Scan for the cell matching the given text and deliver its [x, y] coordinate at center. 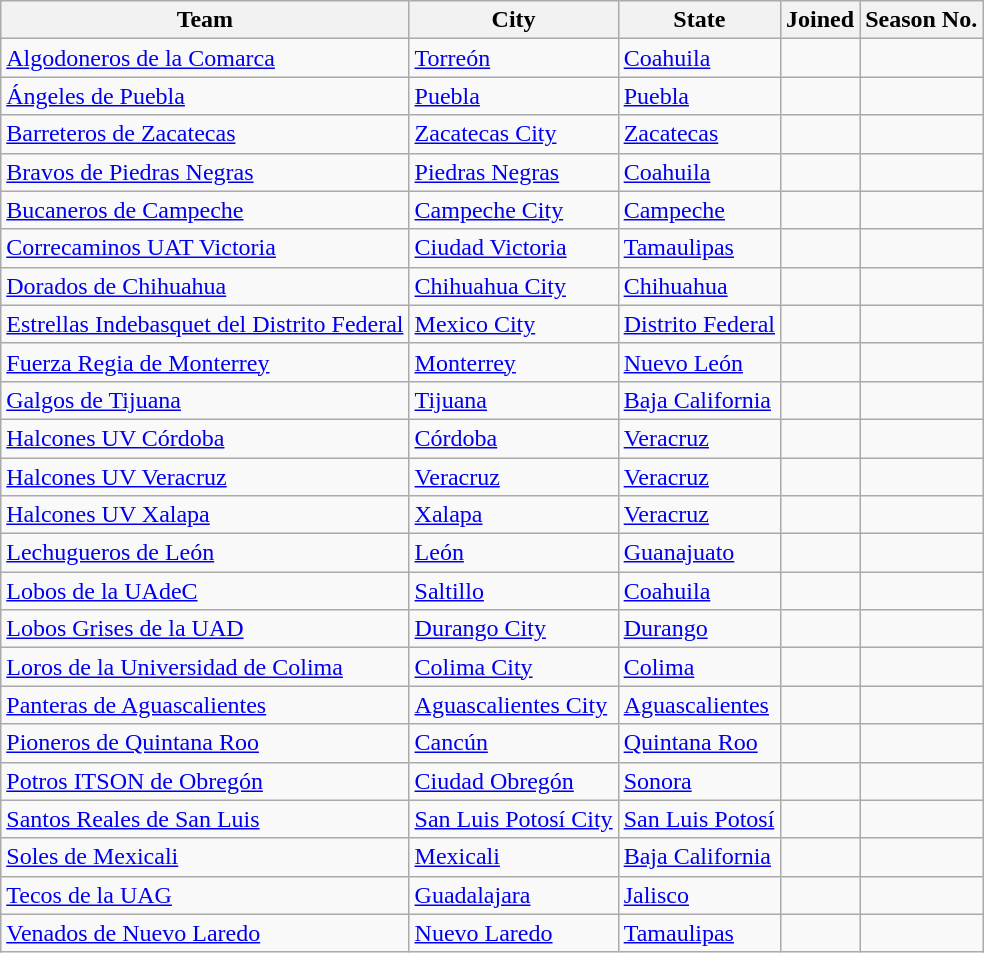
Barreteros de Zacatecas [205, 134]
Team [205, 20]
Zacatecas City [514, 134]
Zacatecas [699, 134]
Bravos de Piedras Negras [205, 172]
Fuerza Regia de Monterrey [205, 362]
San Luis Potosí [699, 819]
Lechugueros de León [205, 553]
Piedras Negras [514, 172]
Monterrey [514, 362]
Joined [820, 20]
Nuevo León [699, 362]
Halcones UV Veracruz [205, 477]
City [514, 20]
Durango [699, 629]
Correcaminos UAT Victoria [205, 248]
Jalisco [699, 895]
Soles de Mexicali [205, 857]
Potros ITSON de Obregón [205, 781]
León [514, 553]
Guadalajara [514, 895]
Campeche City [514, 210]
Season No. [922, 20]
Colima [699, 667]
Colima City [514, 667]
Mexico City [514, 324]
Pioneros de Quintana Roo [205, 743]
Xalapa [514, 515]
Chihuahua City [514, 286]
Tecos de la UAG [205, 895]
Campeche [699, 210]
Tijuana [514, 400]
Nuevo Laredo [514, 933]
Ciudad Obregón [514, 781]
Distrito Federal [699, 324]
San Luis Potosí City [514, 819]
Panteras de Aguascalientes [205, 705]
Ciudad Victoria [514, 248]
Santos Reales de San Luis [205, 819]
Aguascalientes City [514, 705]
Algodoneros de la Comarca [205, 58]
Bucaneros de Campeche [205, 210]
Durango City [514, 629]
Ángeles de Puebla [205, 96]
Venados de Nuevo Laredo [205, 933]
Torreón [514, 58]
Lobos de la UAdeC [205, 591]
Dorados de Chihuahua [205, 286]
Halcones UV Córdoba [205, 438]
Córdoba [514, 438]
Chihuahua [699, 286]
Saltillo [514, 591]
Galgos de Tijuana [205, 400]
Lobos Grises de la UAD [205, 629]
Halcones UV Xalapa [205, 515]
Mexicali [514, 857]
Estrellas Indebasquet del Distrito Federal [205, 324]
Cancún [514, 743]
Loros de la Universidad de Colima [205, 667]
Sonora [699, 781]
Aguascalientes [699, 705]
State [699, 20]
Guanajuato [699, 553]
Quintana Roo [699, 743]
